Detect which cell encompasses the target text, then output its (x, y) center coordinate. 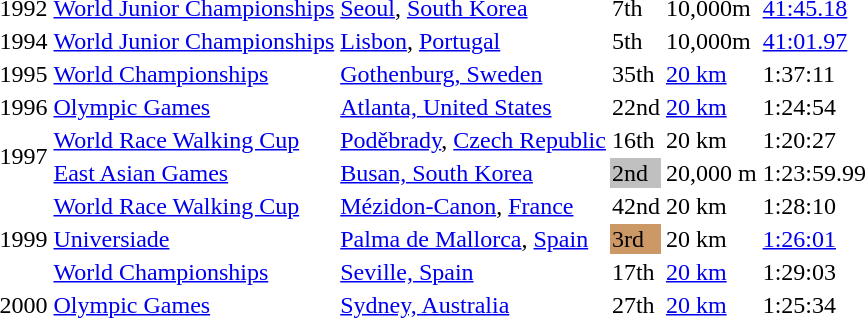
5th (636, 41)
Poděbrady, Czech Republic (474, 140)
10,000m (711, 41)
World Junior Championships (194, 41)
3rd (636, 239)
22nd (636, 107)
Atlanta, United States (474, 107)
17th (636, 272)
Universiade (194, 239)
16th (636, 140)
Gothenburg, Sweden (474, 74)
42nd (636, 206)
2nd (636, 173)
Mézidon-Canon, France (474, 206)
East Asian Games (194, 173)
35th (636, 74)
20,000 m (711, 173)
Seville, Spain (474, 272)
Palma de Mallorca, Spain (474, 239)
Busan, South Korea (474, 173)
Lisbon, Portugal (474, 41)
Olympic Games (194, 107)
